Search for the cell housing the specified text and yield its [x, y] center coordinate. 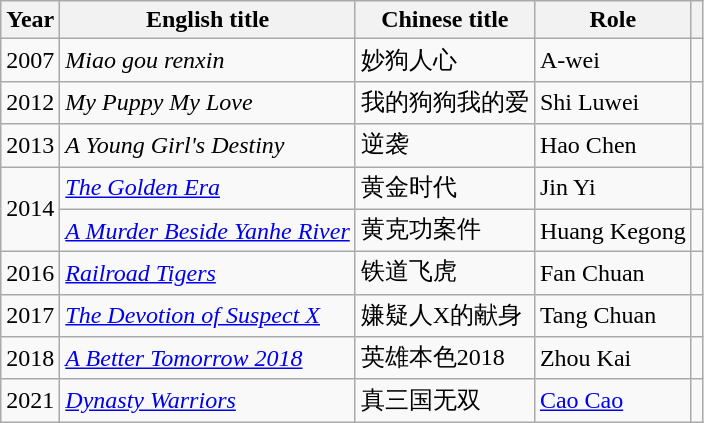
The Devotion of Suspect X [208, 316]
Hao Chen [612, 146]
2016 [30, 274]
Huang Kegong [612, 230]
Cao Cao [612, 400]
2013 [30, 146]
2021 [30, 400]
嫌疑人X的献身 [444, 316]
The Golden Era [208, 188]
我的狗狗我的爱 [444, 102]
A Better Tomorrow 2018 [208, 358]
妙狗人心 [444, 60]
Dynasty Warriors [208, 400]
A Young Girl's Destiny [208, 146]
2014 [30, 208]
English title [208, 20]
Jin Yi [612, 188]
Railroad Tigers [208, 274]
英雄本色2018 [444, 358]
Chinese title [444, 20]
A Murder Beside Yanhe River [208, 230]
My Puppy My Love [208, 102]
2012 [30, 102]
2018 [30, 358]
Tang Chuan [612, 316]
Year [30, 20]
Zhou Kai [612, 358]
2017 [30, 316]
Miao gou renxin [208, 60]
真三国无双 [444, 400]
逆袭 [444, 146]
2007 [30, 60]
黄金时代 [444, 188]
黄克功案件 [444, 230]
铁道飞虎 [444, 274]
Shi Luwei [612, 102]
Fan Chuan [612, 274]
A-wei [612, 60]
Role [612, 20]
